Extract the (X, Y) coordinate from the center of the cell holding the provided text.  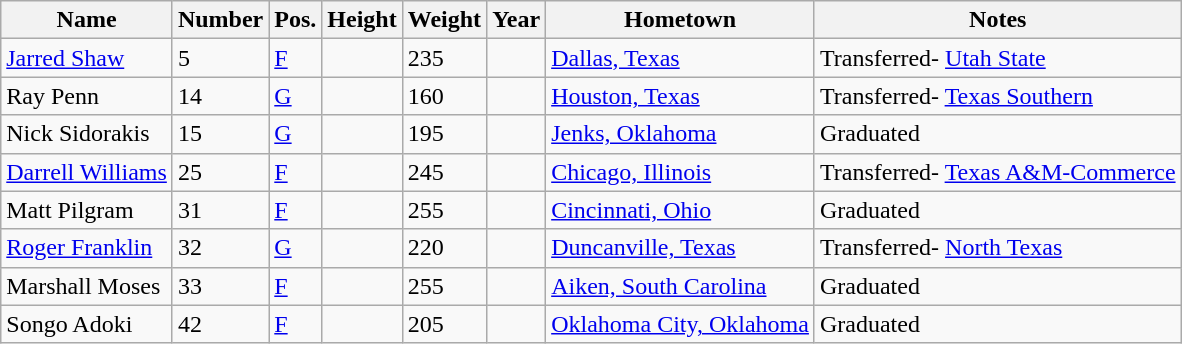
Weight (444, 20)
Ray Penn (87, 96)
Aiken, South Carolina (680, 286)
Duncanville, Texas (680, 248)
Chicago, Illinois (680, 172)
Roger Franklin (87, 248)
32 (220, 248)
Pos. (296, 20)
Transferred- Utah State (998, 58)
15 (220, 134)
Year (516, 20)
31 (220, 210)
Dallas, Texas (680, 58)
Cincinnati, Ohio (680, 210)
Notes (998, 20)
Matt Pilgram (87, 210)
Songo Adoki (87, 324)
195 (444, 134)
205 (444, 324)
Nick Sidorakis (87, 134)
Number (220, 20)
Jarred Shaw (87, 58)
Height (362, 20)
245 (444, 172)
Transferred- North Texas (998, 248)
33 (220, 286)
14 (220, 96)
160 (444, 96)
220 (444, 248)
Hometown (680, 20)
Name (87, 20)
5 (220, 58)
Transferred- Texas Southern (998, 96)
Houston, Texas (680, 96)
Marshall Moses (87, 286)
Darrell Williams (87, 172)
Transferred- Texas A&M-Commerce (998, 172)
42 (220, 324)
235 (444, 58)
Oklahoma City, Oklahoma (680, 324)
25 (220, 172)
Jenks, Oklahoma (680, 134)
